Identify which cell holds the provided text, then report its [X, Y] central coordinate. 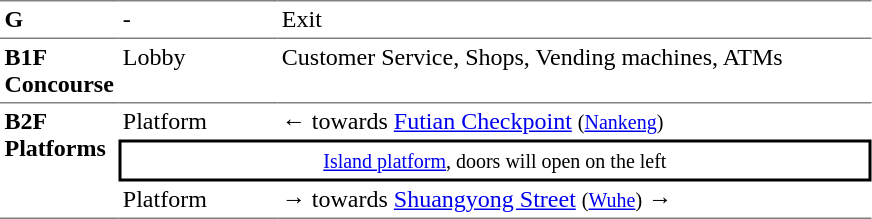
← towards Futian Checkpoint (Nankeng) [574, 122]
Exit [574, 19]
G [59, 19]
Lobby [198, 71]
- [198, 19]
Platform [198, 122]
B1FConcourse [59, 71]
Customer Service, Shops, Vending machines, ATMs [574, 71]
Island platform, doors will open on the left [494, 161]
